From the cell containing the given text, extract its center point as [x, y] coordinate. 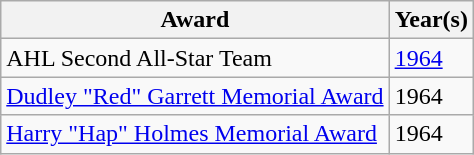
Year(s) [431, 20]
Award [195, 20]
Harry "Hap" Holmes Memorial Award [195, 134]
AHL Second All-Star Team [195, 58]
Dudley "Red" Garrett Memorial Award [195, 96]
